Capture the cell that displays the provided text and extract its (x, y) central coordinate. 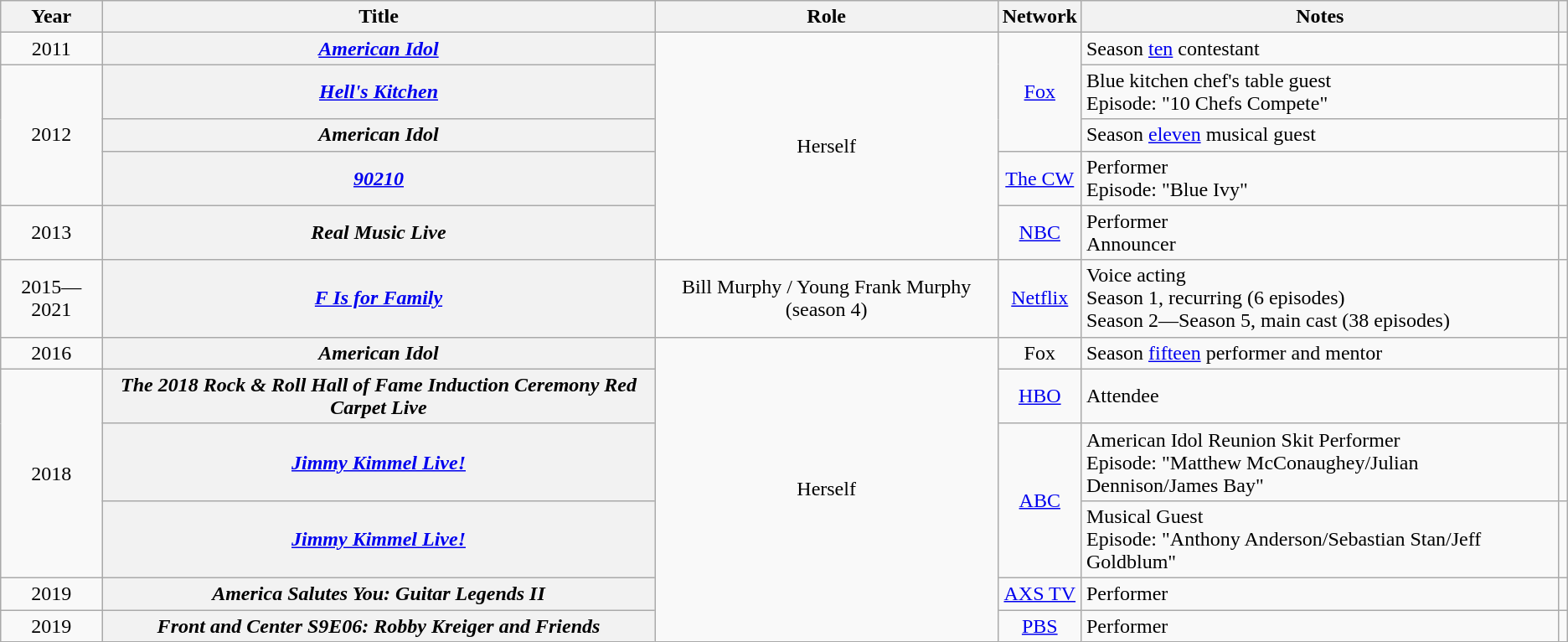
2016 (52, 353)
Network (1039, 17)
The 2018 Rock & Roll Hall of Fame Induction Ceremony Red Carpet Live (379, 396)
2015—2021 (52, 298)
2011 (52, 49)
Season fifteen performer and mentor (1320, 353)
Real Music Live (379, 233)
PBS (1039, 626)
Musical GuestEpisode: "Anthony Anderson/Sebastian Stan/Jeff Goldblum" (1320, 539)
NBC (1039, 233)
HBO (1039, 396)
Performer Episode: "Blue Ivy" (1320, 178)
2013 (52, 233)
Season ten contestant (1320, 49)
American Idol Reunion Skit PerformerEpisode: "Matthew McConaughey/Julian Dennison/James Bay" (1320, 462)
Netflix (1039, 298)
Blue kitchen chef's table guestEpisode: "10 Chefs Compete" (1320, 92)
Notes (1320, 17)
F Is for Family (379, 298)
Season eleven musical guest (1320, 135)
Year (52, 17)
90210 (379, 178)
Voice acting Season 1, recurring (6 episodes)Season 2—Season 5, main cast (38 episodes) (1320, 298)
Role (826, 17)
America Salutes You: Guitar Legends II (379, 593)
The CW (1039, 178)
Front and Center S9E06: Robby Kreiger and Friends (379, 626)
Performer Announcer (1320, 233)
Hell's Kitchen (379, 92)
Title (379, 17)
Bill Murphy / Young Frank Murphy (season 4) (826, 298)
Attendee (1320, 396)
ABC (1039, 500)
2018 (52, 473)
2012 (52, 135)
AXS TV (1039, 593)
